Provide the [x, y] coordinate of the cell's center where the given text is located.  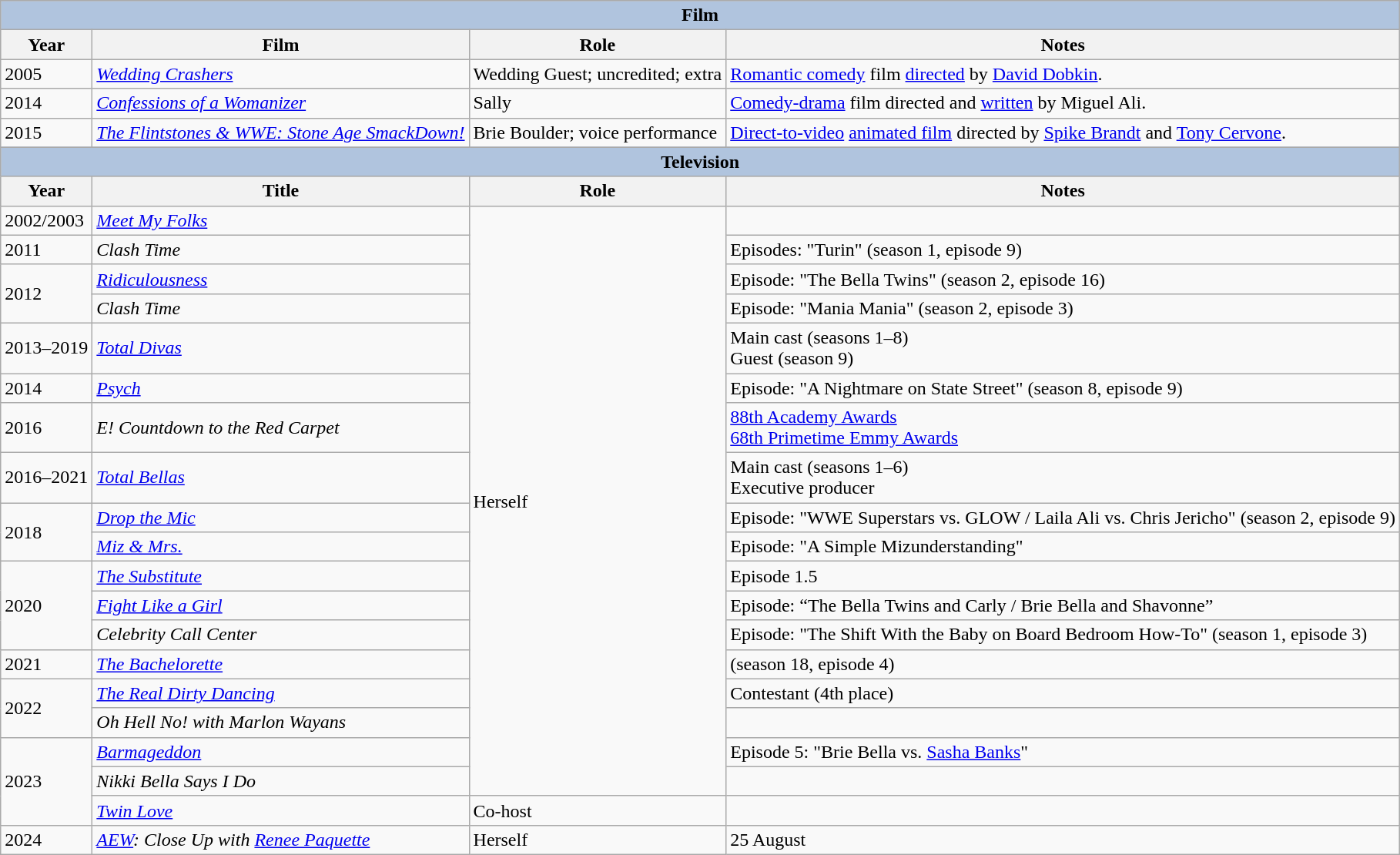
2012 [46, 293]
Episode 1.5 [1063, 576]
Nikki Bella Says I Do [280, 781]
Sally [598, 103]
2021 [46, 664]
Episodes: "Turin" (season 1, episode 9) [1063, 250]
Episode: "Mania Mania" (season 2, episode 3) [1063, 308]
Episode: "A Nightmare on State Street" (season 8, episode 9) [1063, 387]
Celebrity Call Center [280, 635]
Co-host [598, 810]
Drop the Mic [280, 518]
Miz & Mrs. [280, 547]
Total Divas [280, 348]
2005 [46, 74]
The Bachelorette [280, 664]
Brie Boulder; voice performance [598, 132]
Oh Hell No! with Marlon Wayans [280, 723]
AEW: Close Up with Renee Paquette [280, 840]
(season 18, episode 4) [1063, 664]
25 August [1063, 840]
Psych [280, 387]
Episode: “The Bella Twins and Carly / Brie Bella and Shavonne” [1063, 605]
Twin Love [280, 810]
Contestant (4th place) [1063, 693]
Main cast (seasons 1–6)Executive producer [1063, 478]
Barmageddon [280, 752]
Main cast (seasons 1–8)Guest (season 9) [1063, 348]
Episode: "The Shift With the Baby on Board Bedroom How-To" (season 1, episode 3) [1063, 635]
2011 [46, 250]
Meet My Folks [280, 220]
2022 [46, 708]
The Flintstones & WWE: Stone Age SmackDown! [280, 132]
E! Countdown to the Red Carpet [280, 428]
2020 [46, 605]
2015 [46, 132]
Wedding Crashers [280, 74]
Ridiculousness [280, 279]
Episode: "A Simple Mizunderstanding" [1063, 547]
The Substitute [280, 576]
Episode: "WWE Superstars vs. GLOW / Laila Ali vs. Chris Jericho" (season 2, episode 9) [1063, 518]
Episode 5: "Brie Bella vs. Sasha Banks" [1063, 752]
2002/2003 [46, 220]
Fight Like a Girl [280, 605]
Romantic comedy film directed by David Dobkin. [1063, 74]
Title [280, 191]
2018 [46, 532]
Total Bellas [280, 478]
Episode: "The Bella Twins" (season 2, episode 16) [1063, 279]
Comedy-drama film directed and written by Miguel Ali. [1063, 103]
The Real Dirty Dancing [280, 693]
Television [701, 162]
Direct-to-video animated film directed by Spike Brandt and Tony Cervone. [1063, 132]
2016 [46, 428]
2024 [46, 840]
Wedding Guest; uncredited; extra [598, 74]
2013–2019 [46, 348]
2016–2021 [46, 478]
2023 [46, 781]
88th Academy Awards68th Primetime Emmy Awards [1063, 428]
Confessions of a Womanizer [280, 103]
